For the text-containing cell, return its midpoint in [X, Y] coordinate format. 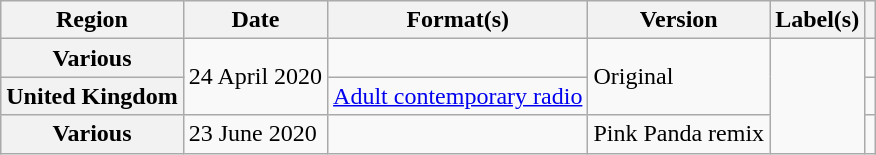
Date [255, 20]
Adult contemporary radio [458, 96]
Version [679, 20]
24 April 2020 [255, 77]
United Kingdom [92, 96]
Pink Panda remix [679, 134]
Label(s) [818, 20]
Format(s) [458, 20]
23 June 2020 [255, 134]
Original [679, 77]
Region [92, 20]
